Provide the [x, y] coordinate of the cell's center where the given text is located.  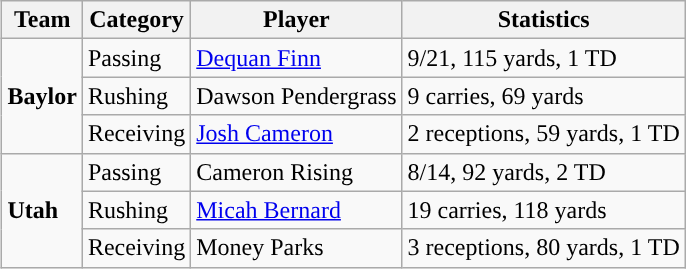
9/21, 115 yards, 1 TD [544, 58]
9 carries, 69 yards [544, 96]
Josh Cameron [296, 134]
Player [296, 20]
Utah [42, 210]
Dawson Pendergrass [296, 96]
Money Parks [296, 248]
19 carries, 118 yards [544, 210]
Team [42, 20]
Dequan Finn [296, 58]
Baylor [42, 96]
Category [136, 20]
Micah Bernard [296, 210]
2 receptions, 59 yards, 1 TD [544, 134]
3 receptions, 80 yards, 1 TD [544, 248]
Statistics [544, 20]
8/14, 92 yards, 2 TD [544, 172]
Cameron Rising [296, 172]
